Identify which cell holds the provided text, then report its (x, y) central coordinate. 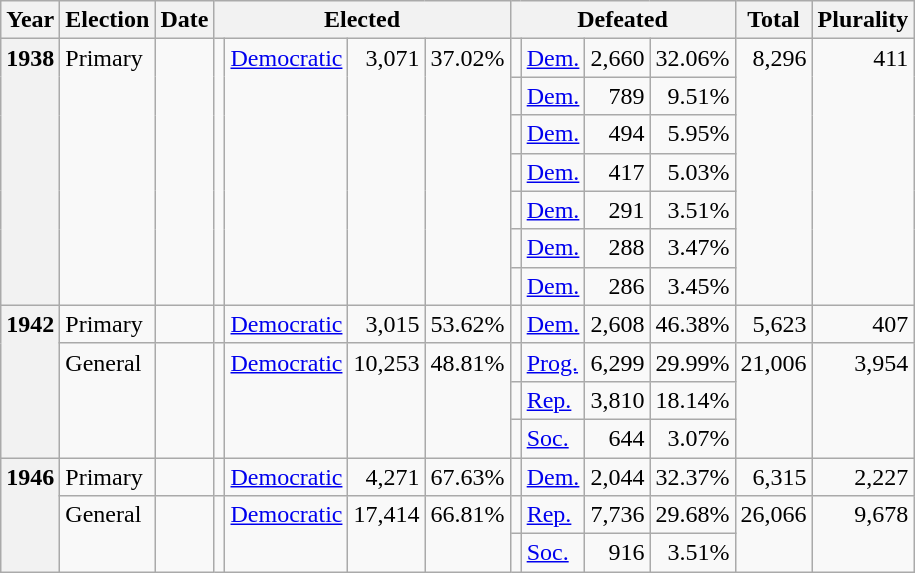
32.06% (692, 58)
1942 (30, 381)
6,315 (774, 477)
1938 (30, 172)
916 (618, 553)
3,810 (618, 400)
3.47% (692, 248)
7,736 (618, 515)
6,299 (618, 362)
Election (108, 20)
3.45% (692, 286)
494 (618, 134)
17,414 (386, 534)
2,608 (618, 324)
288 (618, 248)
3,071 (386, 172)
18.14% (692, 400)
2,044 (618, 477)
32.37% (692, 477)
9,678 (863, 534)
2,660 (618, 58)
5.03% (692, 172)
8,296 (774, 172)
3.07% (692, 438)
29.68% (692, 515)
407 (863, 324)
Total (774, 20)
3,015 (386, 324)
5,623 (774, 324)
1946 (30, 515)
417 (618, 172)
46.38% (692, 324)
48.81% (468, 400)
37.02% (468, 172)
21,006 (774, 400)
26,066 (774, 534)
Date (184, 20)
2,227 (863, 477)
286 (618, 286)
Defeated (622, 20)
644 (618, 438)
3,954 (863, 400)
Year (30, 20)
Elected (362, 20)
10,253 (386, 400)
5.95% (692, 134)
67.63% (468, 477)
66.81% (468, 534)
9.51% (692, 96)
29.99% (692, 362)
411 (863, 172)
Prog. (553, 362)
291 (618, 210)
53.62% (468, 324)
4,271 (386, 477)
Plurality (863, 20)
789 (618, 96)
